Return the (x, y) coordinate for the center point of the cell that contains the specified text.  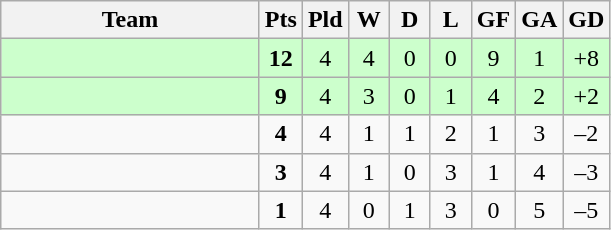
+2 (586, 96)
5 (540, 210)
GF (493, 20)
L (450, 20)
–2 (586, 134)
GD (586, 20)
–3 (586, 172)
Pts (280, 20)
Pld (325, 20)
W (368, 20)
12 (280, 58)
D (410, 20)
–5 (586, 210)
+8 (586, 58)
GA (540, 20)
Team (130, 20)
